Extract the (x, y) coordinate from the center of the cell holding the provided text.  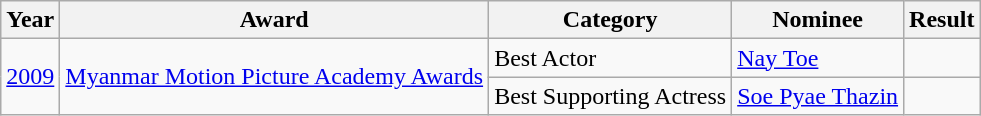
Best Actor (610, 58)
Result (942, 20)
Nay Toe (818, 58)
Year (30, 20)
Soe Pyae Thazin (818, 96)
Best Supporting Actress (610, 96)
Nominee (818, 20)
2009 (30, 77)
Category (610, 20)
Myanmar Motion Picture Academy Awards (274, 77)
Award (274, 20)
